Detect which cell encompasses the target text, then output its [X, Y] center coordinate. 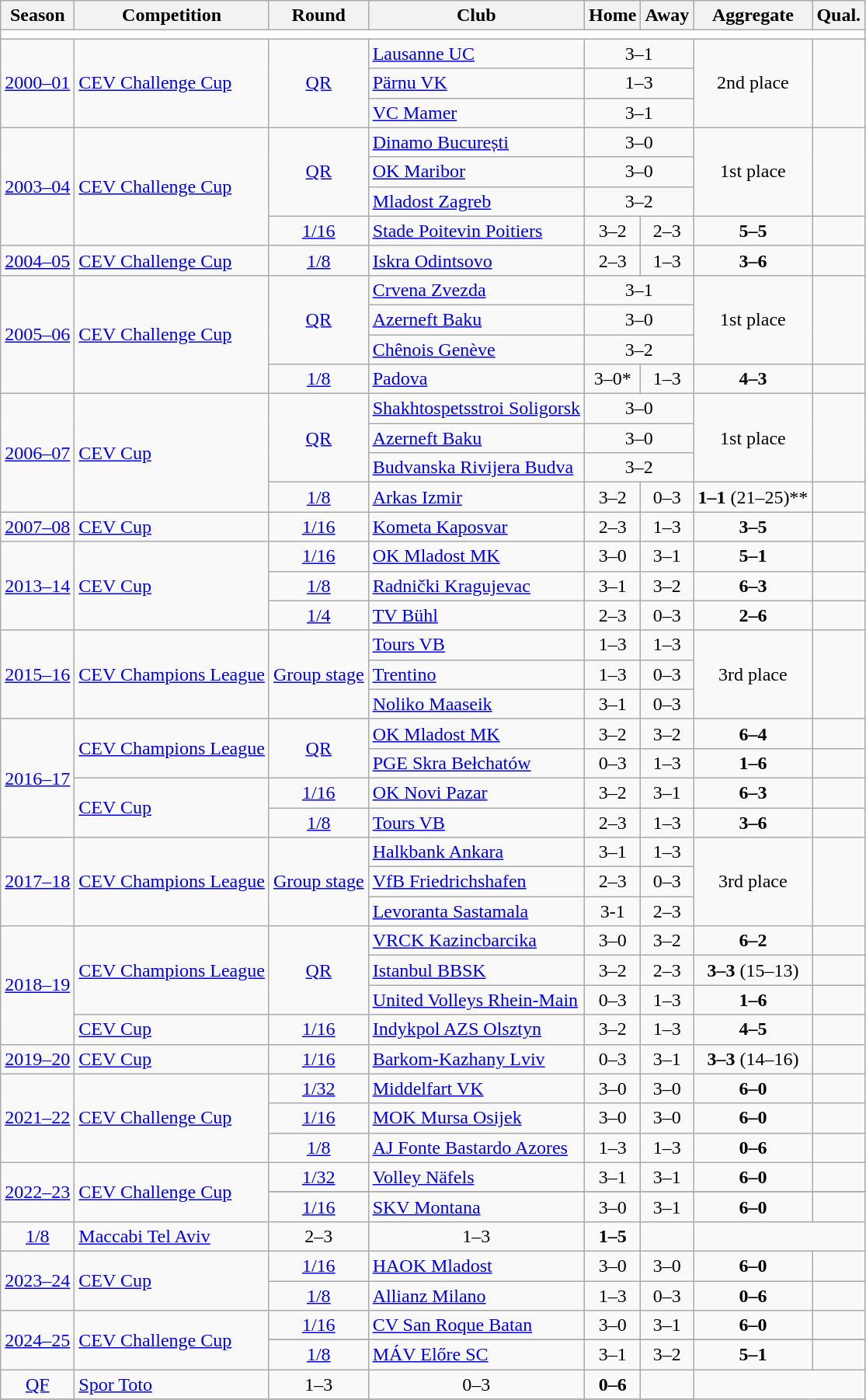
2021–22 [37, 1118]
Pärnu VK [476, 83]
2013–14 [37, 586]
VRCK Kazincbarcika [476, 941]
2022–23 [37, 1192]
Shakhtospetsstroi Soligorsk [476, 409]
Competition [172, 16]
2019–20 [37, 1059]
Istanbul BBSK [476, 970]
Lausanne UC [476, 54]
OK Maribor [476, 172]
2006–07 [37, 453]
3-1 [613, 911]
2015–16 [37, 674]
4–3 [753, 379]
MOK Mursa Osijek [476, 1118]
2nd place [753, 83]
Club [476, 16]
2018–19 [37, 985]
Stade Poitevin Poitiers [476, 231]
3–3 (15–13) [753, 970]
Away [667, 16]
Padova [476, 379]
2016–17 [37, 778]
2007–08 [37, 527]
Season [37, 16]
Home [613, 16]
1–5 [613, 1236]
VfB Friedrichshafen [476, 882]
AJ Fonte Bastardo Azores [476, 1148]
Round [318, 16]
Trentino [476, 674]
4–5 [753, 1029]
Noliko Maaseik [476, 704]
OK Novi Pazar [476, 792]
Barkom-Kazhany Lviv [476, 1059]
Allianz Milano [476, 1295]
TV Bühl [476, 615]
Mladost Zagreb [476, 201]
PGE Skra Bełchatów [476, 763]
Budvanska Rivijera Budva [476, 468]
6–4 [753, 733]
HAOK Mladost [476, 1266]
3–3 (14–16) [753, 1059]
2000–01 [37, 83]
Indykpol AZS Olsztyn [476, 1029]
1–1 (21–25)** [753, 497]
5–5 [753, 231]
2017–18 [37, 882]
Levoranta Sastamala [476, 911]
Qual. [839, 16]
QF [37, 1384]
2–6 [753, 615]
2024–25 [37, 1340]
3–5 [753, 527]
MÁV Előre SC [476, 1355]
Dinamo București [476, 142]
Iskra Odintsovo [476, 260]
Radnički Kragujevac [476, 586]
1/4 [318, 615]
Halkbank Ankara [476, 852]
Kometa Kaposvar [476, 527]
2023–24 [37, 1280]
6–2 [753, 941]
2004–05 [37, 260]
Arkas Izmir [476, 497]
Aggregate [753, 16]
Volley Näfels [476, 1177]
2003–04 [37, 186]
VC Mamer [476, 113]
Middelfart VK [476, 1088]
CV San Roque Batan [476, 1325]
SKV Montana [476, 1207]
Spor Toto [172, 1384]
2005–06 [37, 334]
3–0* [613, 379]
Chênois Genève [476, 349]
Crvena Zvezda [476, 290]
United Volleys Rhein-Main [476, 1000]
Maccabi Tel Aviv [172, 1236]
